Detect which cell encompasses the target text, then output its (x, y) center coordinate. 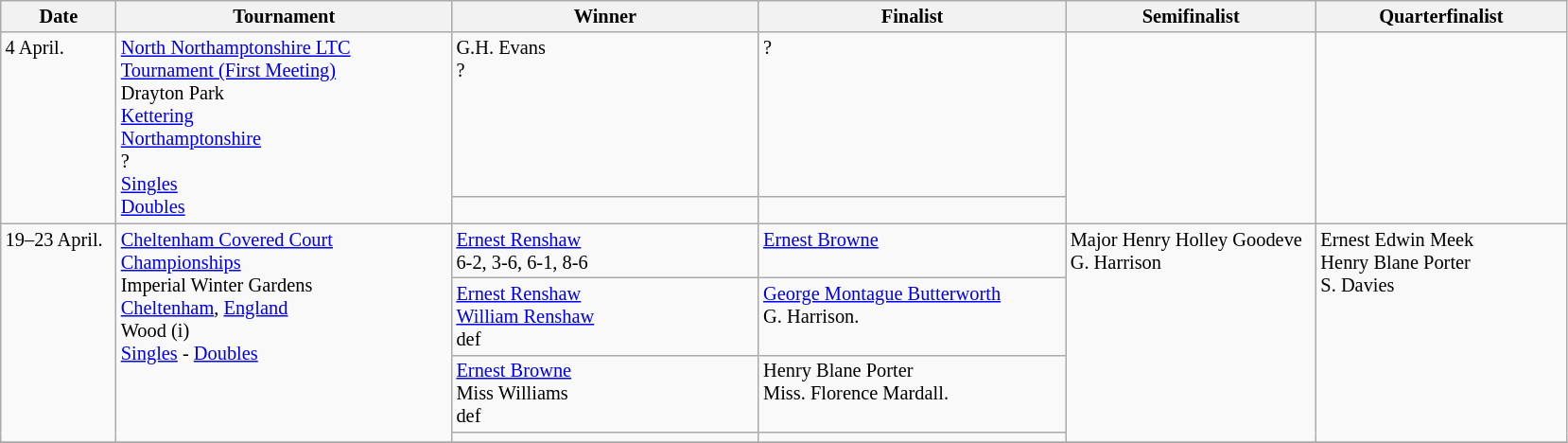
North Northamptonshire LTC Tournament (First Meeting)Drayton ParkKetteringNorthamptonshire? Singles Doubles (284, 128)
4 April. (59, 128)
Ernest Browne Miss Williamsdef (605, 394)
G.H. Evans? (605, 114)
Winner (605, 16)
George Montague Butterworth G. Harrison. (912, 316)
Henry Blane Porter Miss. Florence Mardall. (912, 394)
Ernest Renshaw6-2, 3-6, 6-1, 8-6 (605, 251)
Tournament (284, 16)
Cheltenham Covered Court ChampionshipsImperial Winter GardensCheltenham, EnglandWood (i)Singles - Doubles (284, 333)
Semifinalist (1192, 16)
Quarterfinalist (1441, 16)
Finalist (912, 16)
Ernest Browne (912, 251)
? (912, 114)
Ernest Edwin Meek Henry Blane Porter S. Davies (1441, 333)
Ernest Renshaw William Renshawdef (605, 316)
Major Henry Holley Goodeve G. Harrison (1192, 333)
19–23 April. (59, 333)
Date (59, 16)
